Return the [X, Y] coordinate for the center point of the cell that contains the specified text.  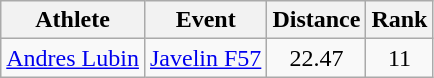
Javelin F57 [205, 58]
Distance [316, 20]
11 [400, 58]
Event [205, 20]
Rank [400, 20]
Athlete [73, 20]
Andres Lubin [73, 58]
22.47 [316, 58]
